Identify which cell holds the provided text, then report its [X, Y] central coordinate. 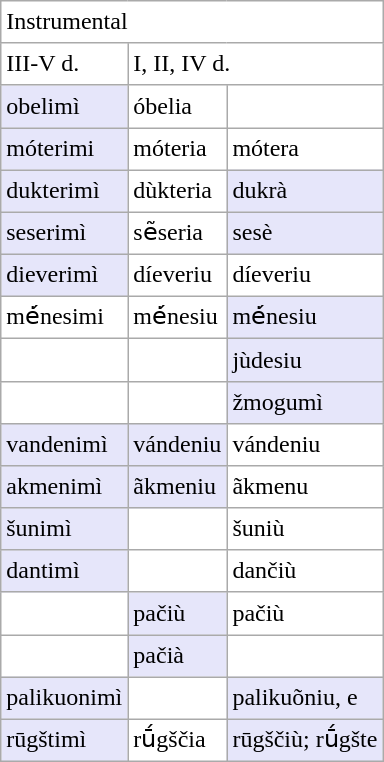
seserimì [64, 233]
móteria [178, 149]
vandenimì [64, 444]
I, II, IV d. [256, 64]
jùdesiu [305, 360]
dančiù [305, 571]
žmogumì [305, 402]
óbelia [178, 106]
mótera [305, 149]
III-V d. [64, 64]
rūgštimì [64, 740]
šuniù [305, 529]
rū́gščia [178, 740]
sesè [305, 233]
ãkmenu [305, 487]
pačià [178, 656]
obelimì [64, 106]
dùkteria [178, 191]
rūgščiù; rū́gšte [305, 740]
palikuõniu, e [305, 698]
ãkmeniu [178, 487]
dantimì [64, 571]
palikuonimì [64, 698]
dukterimì [64, 191]
šunimì [64, 529]
mė́nesimi [64, 318]
móterimi [64, 149]
sẽseria [178, 233]
Instrumental [192, 22]
akmenimì [64, 487]
dieverimì [64, 275]
dukrà [305, 191]
